Output the [x, y] coordinate of the center of the cell containing the given text.  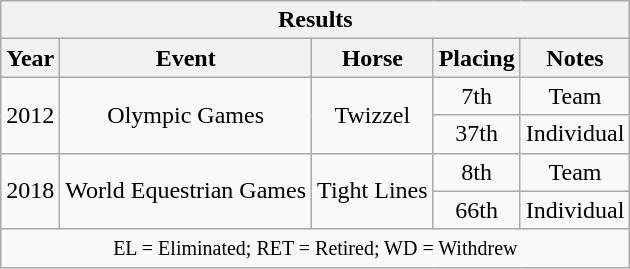
Year [30, 58]
Horse [373, 58]
2018 [30, 191]
Event [186, 58]
Results [316, 20]
8th [476, 172]
EL = Eliminated; RET = Retired; WD = Withdrew [316, 248]
Twizzel [373, 115]
World Equestrian Games [186, 191]
Notes [575, 58]
Olympic Games [186, 115]
66th [476, 210]
Placing [476, 58]
37th [476, 134]
7th [476, 96]
Tight Lines [373, 191]
2012 [30, 115]
